From the cell containing the given text, extract its center point as (x, y) coordinate. 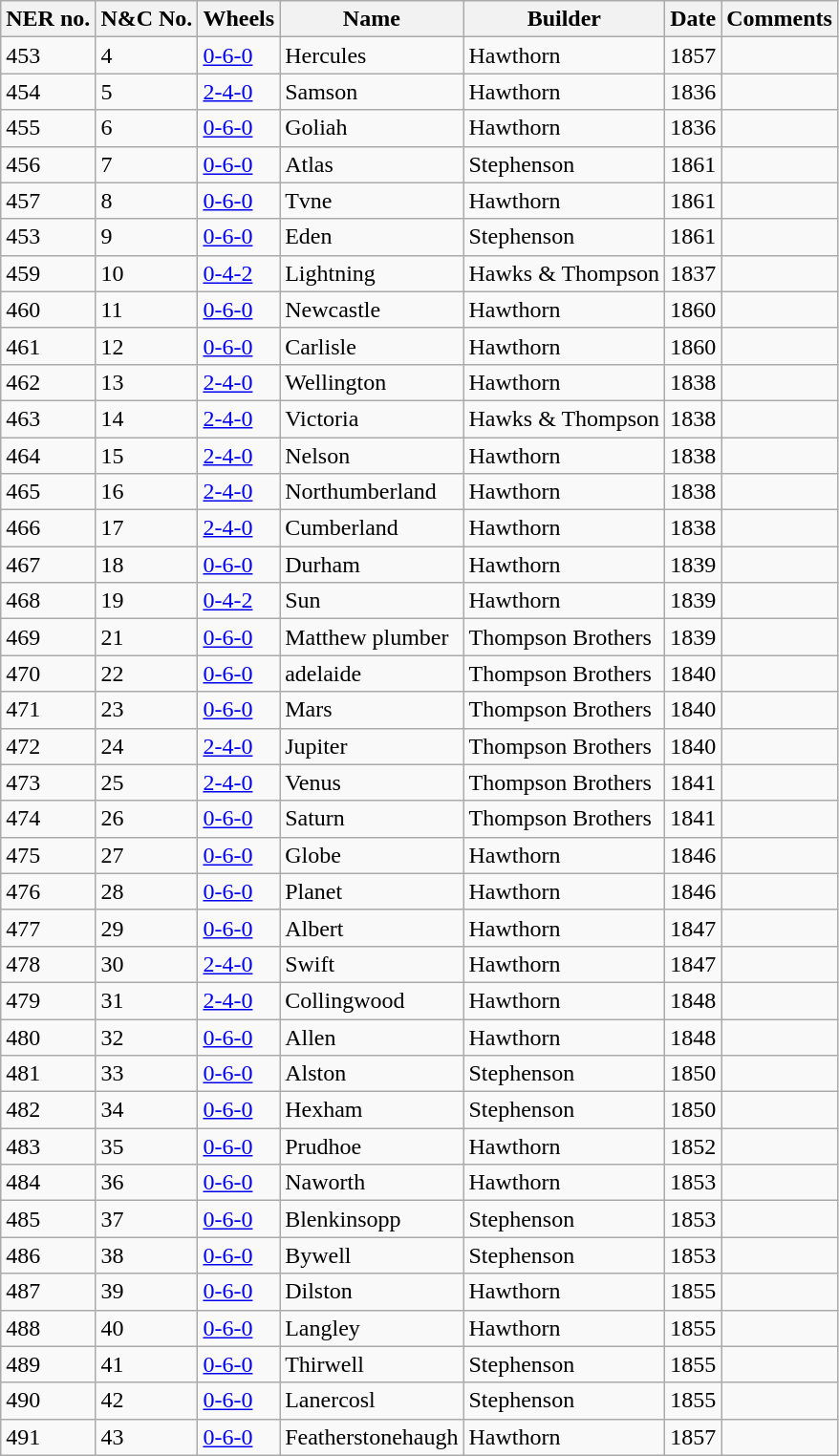
33 (147, 1074)
479 (48, 1000)
19 (147, 601)
465 (48, 492)
Lanercosl (372, 1401)
463 (48, 418)
Jupiter (372, 746)
459 (48, 273)
27 (147, 855)
39 (147, 1292)
454 (48, 92)
Featherstonehaugh (372, 1437)
36 (147, 1183)
Sun (372, 601)
Samson (372, 92)
42 (147, 1401)
adelaide (372, 674)
460 (48, 310)
491 (48, 1437)
475 (48, 855)
467 (48, 565)
477 (48, 928)
5 (147, 92)
481 (48, 1074)
23 (147, 710)
Thirwell (372, 1364)
Globe (372, 855)
9 (147, 237)
488 (48, 1328)
Bywell (372, 1255)
473 (48, 782)
469 (48, 637)
472 (48, 746)
25 (147, 782)
464 (48, 456)
28 (147, 891)
Durham (372, 565)
35 (147, 1146)
30 (147, 964)
471 (48, 710)
485 (48, 1219)
N&C No. (147, 19)
474 (48, 819)
486 (48, 1255)
Dilston (372, 1292)
11 (147, 310)
18 (147, 565)
462 (48, 382)
Langley (372, 1328)
21 (147, 637)
16 (147, 492)
22 (147, 674)
Allen (372, 1037)
490 (48, 1401)
Saturn (372, 819)
Carlisle (372, 346)
38 (147, 1255)
31 (147, 1000)
Goliah (372, 128)
Atlas (372, 164)
29 (147, 928)
456 (48, 164)
Eden (372, 237)
Wellington (372, 382)
487 (48, 1292)
Name (372, 19)
476 (48, 891)
483 (48, 1146)
Builder (564, 19)
466 (48, 528)
24 (147, 746)
6 (147, 128)
7 (147, 164)
Planet (372, 891)
470 (48, 674)
Northumberland (372, 492)
478 (48, 964)
1837 (694, 273)
34 (147, 1110)
Venus (372, 782)
Prudhoe (372, 1146)
Newcastle (372, 310)
Date (694, 19)
13 (147, 382)
Blenkinsopp (372, 1219)
Hercules (372, 55)
489 (48, 1364)
Alston (372, 1074)
8 (147, 201)
12 (147, 346)
Collingwood (372, 1000)
Wheels (239, 19)
Mars (372, 710)
Cumberland (372, 528)
Victoria (372, 418)
480 (48, 1037)
Naworth (372, 1183)
4 (147, 55)
461 (48, 346)
1852 (694, 1146)
Albert (372, 928)
17 (147, 528)
Swift (372, 964)
Tvne (372, 201)
Nelson (372, 456)
457 (48, 201)
482 (48, 1110)
468 (48, 601)
32 (147, 1037)
40 (147, 1328)
Lightning (372, 273)
10 (147, 273)
26 (147, 819)
455 (48, 128)
Matthew plumber (372, 637)
43 (147, 1437)
Comments (780, 19)
37 (147, 1219)
14 (147, 418)
15 (147, 456)
NER no. (48, 19)
Hexham (372, 1110)
41 (147, 1364)
484 (48, 1183)
